Pinpoint the cell where the given text exists, returning its (X, Y) midpoint coordinate. 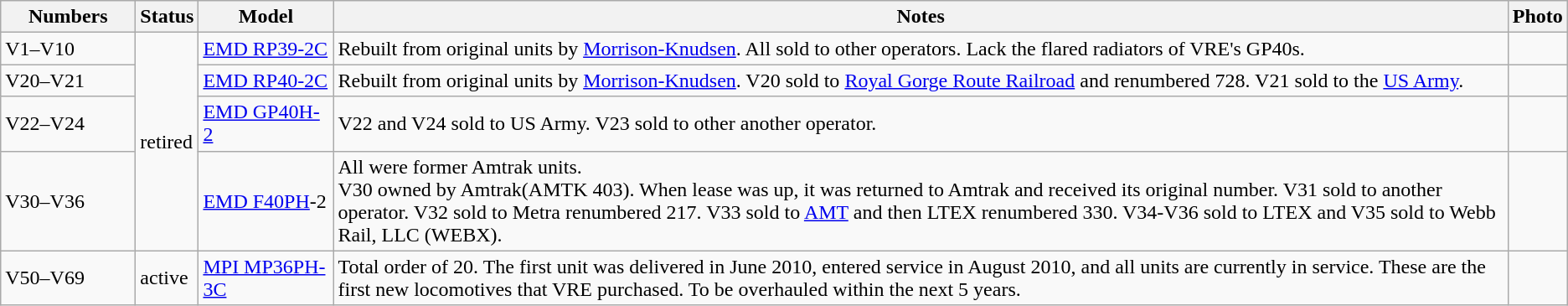
V22–V24 (69, 124)
Photo (1538, 17)
active (168, 278)
V1–V10 (69, 49)
V22 and V24 sold to US Army. V23 sold to other another operator. (921, 124)
Rebuilt from original units by Morrison-Knudsen. V20 sold to Royal Gorge Route Railroad and renumbered 728. V21 sold to the US Army. (921, 80)
V30–V36 (69, 201)
Rebuilt from original units by Morrison-Knudsen. All sold to other operators. Lack the flared radiators of VRE's GP40s. (921, 49)
V20–V21 (69, 80)
EMD RP39-2C (266, 49)
EMD GP40H-2 (266, 124)
Numbers (69, 17)
retired (168, 142)
Notes (921, 17)
MPI MP36PH-3C (266, 278)
V50–V69 (69, 278)
EMD F40PH-2 (266, 201)
Status (168, 17)
Model (266, 17)
EMD RP40-2C (266, 80)
